Find where the given text appears and provide that cell's center as [x, y] coordinate. 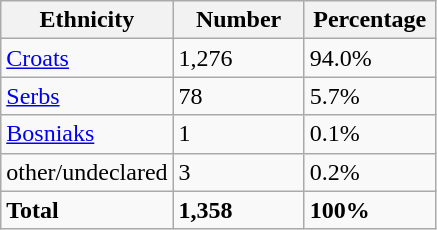
0.1% [370, 134]
other/undeclared [87, 172]
78 [238, 96]
1,358 [238, 210]
1 [238, 134]
94.0% [370, 58]
3 [238, 172]
Total [87, 210]
1,276 [238, 58]
Number [238, 20]
Serbs [87, 96]
100% [370, 210]
Ethnicity [87, 20]
5.7% [370, 96]
Percentage [370, 20]
Bosniaks [87, 134]
Croats [87, 58]
0.2% [370, 172]
